Scan for the cell matching the given text and deliver its [X, Y] coordinate at center. 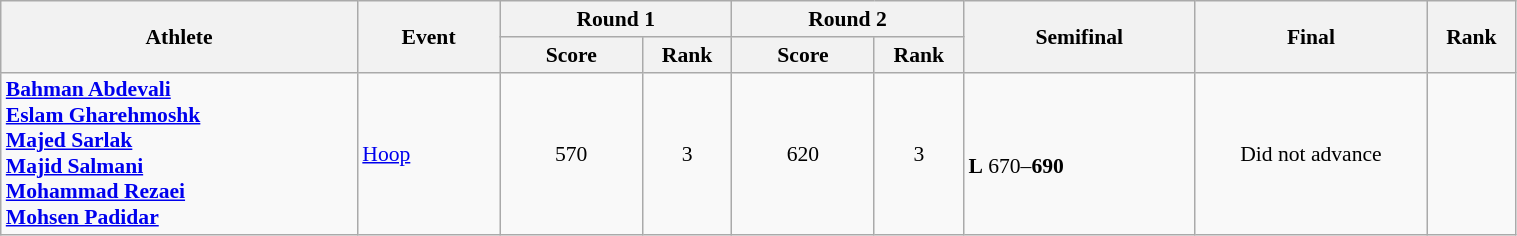
Athlete [180, 36]
Round 1 [616, 19]
Semifinal [1079, 36]
620 [804, 154]
570 [572, 154]
Bahman AbdevaliEslam GharehmoshkMajed SarlakMajid SalmaniMohammad RezaeiMohsen Padidar [180, 154]
L 670–690 [1079, 154]
Did not advance [1311, 154]
Round 2 [848, 19]
Event [428, 36]
Final [1311, 36]
Hoop [428, 154]
